Locate the cell with the specified text and output its (X, Y) center coordinate. 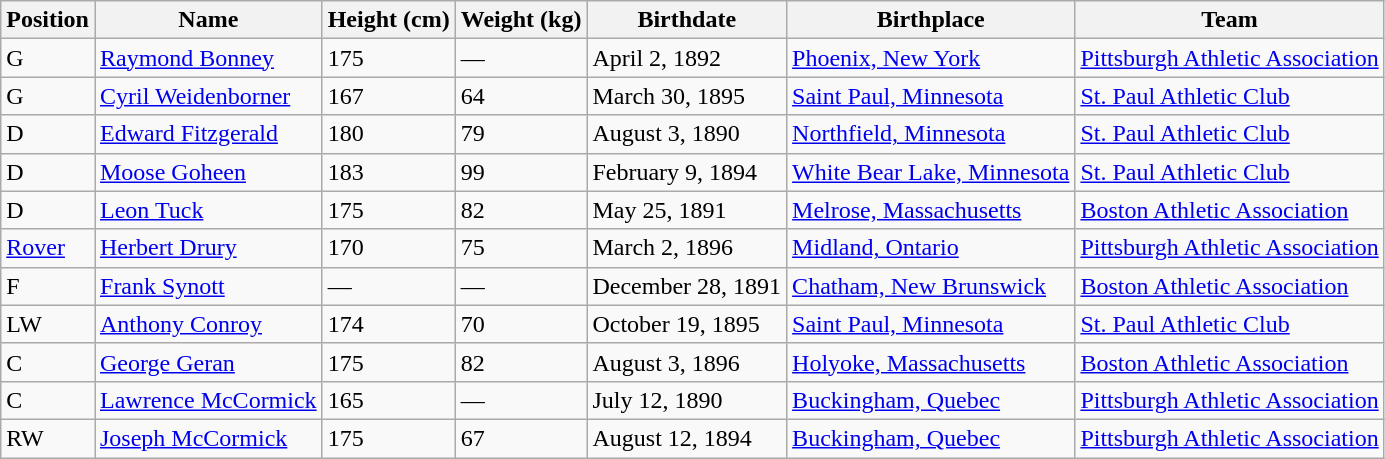
F (48, 286)
Herbert Drury (208, 248)
August 3, 1896 (687, 362)
August 12, 1894 (687, 438)
March 30, 1895 (687, 96)
64 (521, 96)
Birthdate (687, 20)
May 25, 1891 (687, 210)
April 2, 1892 (687, 58)
174 (388, 324)
Team (1230, 20)
Height (cm) (388, 20)
RW (48, 438)
Raymond Bonney (208, 58)
Midland, Ontario (931, 248)
December 28, 1891 (687, 286)
Chatham, New Brunswick (931, 286)
Edward Fitzgerald (208, 134)
Melrose, Massachusetts (931, 210)
Lawrence McCormick (208, 400)
Name (208, 20)
183 (388, 172)
Joseph McCormick (208, 438)
October 19, 1895 (687, 324)
George Geran (208, 362)
Frank Synott (208, 286)
White Bear Lake, Minnesota (931, 172)
Holyoke, Massachusetts (931, 362)
August 3, 1890 (687, 134)
Phoenix, New York (931, 58)
February 9, 1894 (687, 172)
99 (521, 172)
Position (48, 20)
Cyril Weidenborner (208, 96)
Birthplace (931, 20)
165 (388, 400)
LW (48, 324)
79 (521, 134)
Weight (kg) (521, 20)
170 (388, 248)
Anthony Conroy (208, 324)
167 (388, 96)
Rover (48, 248)
75 (521, 248)
70 (521, 324)
March 2, 1896 (687, 248)
Northfield, Minnesota (931, 134)
Moose Goheen (208, 172)
67 (521, 438)
July 12, 1890 (687, 400)
180 (388, 134)
Leon Tuck (208, 210)
